Return [X, Y] of the center of cell containing provided text 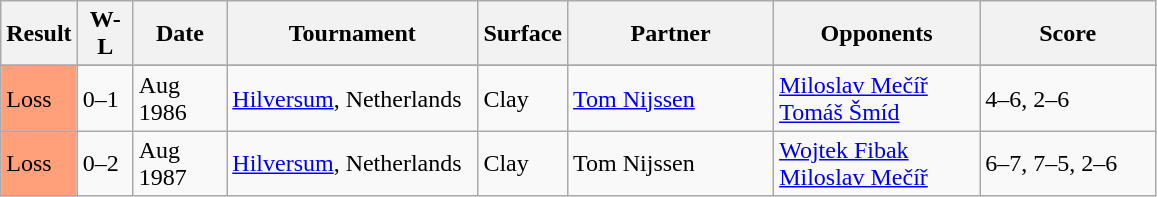
6–7, 7–5, 2–6 [1068, 164]
Partner [671, 34]
Tournament [352, 34]
Aug 1987 [180, 164]
4–6, 2–6 [1068, 98]
0–1 [105, 98]
Score [1068, 34]
Result [39, 34]
Miloslav Mečíř Tomáš Šmíd [877, 98]
Date [180, 34]
Aug 1986 [180, 98]
W-L [105, 34]
Wojtek Fibak Miloslav Mečíř [877, 164]
Opponents [877, 34]
0–2 [105, 164]
Surface [523, 34]
